Output the [x, y] coordinate of the center of the cell containing the given text.  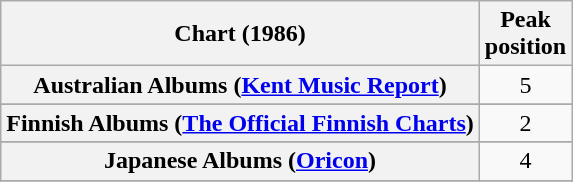
Australian Albums (Kent Music Report) [240, 85]
4 [525, 161]
Japanese Albums (Oricon) [240, 161]
Peakposition [525, 34]
Chart (1986) [240, 34]
Finnish Albums (The Official Finnish Charts) [240, 123]
2 [525, 123]
5 [525, 85]
